Extract the (x, y) coordinate from the center of the cell holding the provided text.  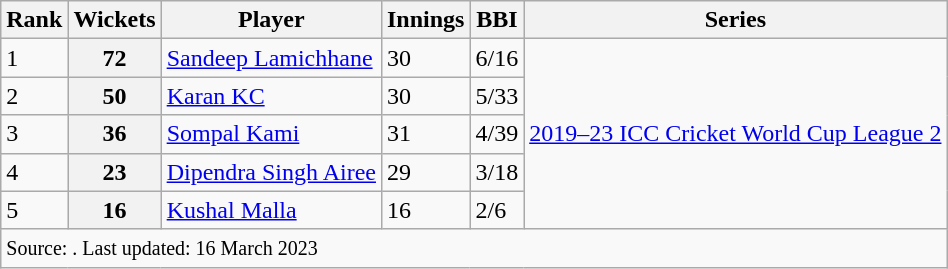
Karan KC (271, 96)
29 (425, 172)
4/39 (497, 134)
4 (34, 172)
Rank (34, 20)
3 (34, 134)
23 (114, 172)
Sompal Kami (271, 134)
Wickets (114, 20)
2/6 (497, 210)
3/18 (497, 172)
50 (114, 96)
72 (114, 58)
Source: . Last updated: 16 March 2023 (474, 248)
Kushal Malla (271, 210)
Dipendra Singh Airee (271, 172)
5 (34, 210)
Sandeep Lamichhane (271, 58)
31 (425, 134)
36 (114, 134)
Innings (425, 20)
Player (271, 20)
5/33 (497, 96)
2019–23 ICC Cricket World Cup League 2 (736, 134)
BBI (497, 20)
Series (736, 20)
6/16 (497, 58)
1 (34, 58)
2 (34, 96)
